Locate the cell with the specified text and output its (x, y) center coordinate. 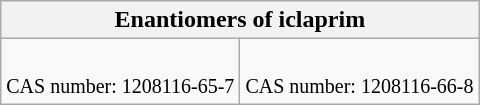
CAS number: 1208116-65-7 (120, 72)
CAS number: 1208116-66-8 (360, 72)
Enantiomers of iclaprim (240, 20)
